Find where the given text appears and provide that cell's center as [x, y] coordinate. 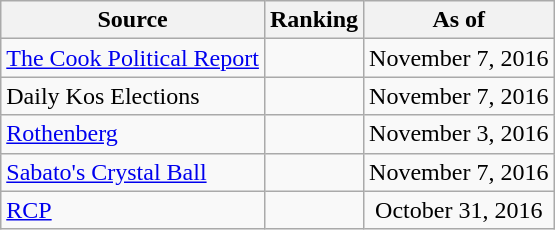
November 3, 2016 [459, 134]
Source [133, 20]
Rothenberg [133, 134]
Daily Kos Elections [133, 96]
The Cook Political Report [133, 58]
Ranking [314, 20]
October 31, 2016 [459, 210]
RCP [133, 210]
As of [459, 20]
Sabato's Crystal Ball [133, 172]
